Output the [x, y] coordinate of the center of the cell containing the given text.  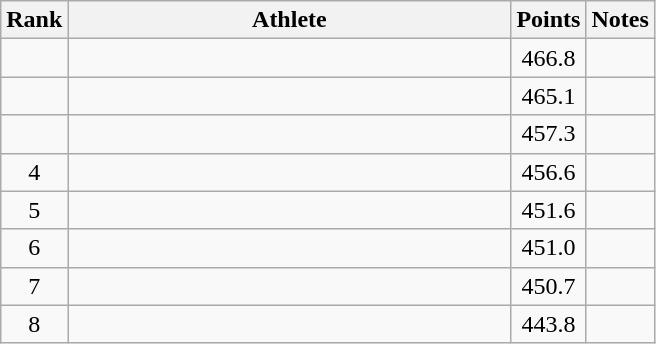
4 [34, 172]
450.7 [548, 286]
7 [34, 286]
6 [34, 248]
457.3 [548, 134]
466.8 [548, 58]
465.1 [548, 96]
Athlete [290, 20]
8 [34, 324]
451.0 [548, 248]
5 [34, 210]
Points [548, 20]
Notes [620, 20]
451.6 [548, 210]
456.6 [548, 172]
443.8 [548, 324]
Rank [34, 20]
